Identify which cell holds the provided text, then report its (X, Y) central coordinate. 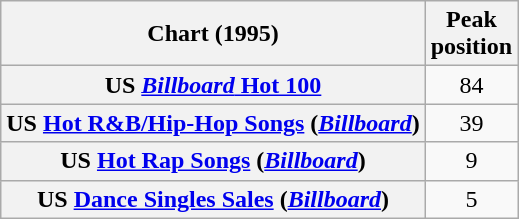
84 (471, 85)
US Hot R&B/Hip-Hop Songs (Billboard) (213, 123)
39 (471, 123)
Peak position (471, 34)
5 (471, 199)
US Billboard Hot 100 (213, 85)
US Dance Singles Sales (Billboard) (213, 199)
9 (471, 161)
US Hot Rap Songs (Billboard) (213, 161)
Chart (1995) (213, 34)
